Pinpoint the cell where the given text exists, returning its (X, Y) midpoint coordinate. 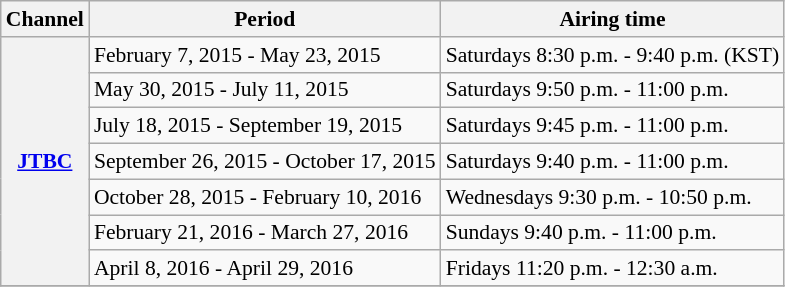
Sundays 9:40 p.m. - 11:00 p.m. (613, 233)
February 7, 2015 - May 23, 2015 (265, 55)
Airing time (613, 19)
Channel (45, 19)
July 18, 2015 - September 19, 2015 (265, 126)
Saturdays 8:30 p.m. - 9:40 p.m. (KST) (613, 55)
JTBC (45, 162)
October 28, 2015 - February 10, 2016 (265, 197)
Wednesdays 9:30 p.m. - 10:50 p.m. (613, 197)
May 30, 2015 - July 11, 2015 (265, 90)
Period (265, 19)
Fridays 11:20 p.m. - 12:30 a.m. (613, 269)
April 8, 2016 - April 29, 2016 (265, 269)
Saturdays 9:45 p.m. - 11:00 p.m. (613, 126)
February 21, 2016 - March 27, 2016 (265, 233)
Saturdays 9:40 p.m. - 11:00 p.m. (613, 162)
September 26, 2015 - October 17, 2015 (265, 162)
Saturdays 9:50 p.m. - 11:00 p.m. (613, 90)
